Pinpoint the cell where the given text exists, returning its (X, Y) midpoint coordinate. 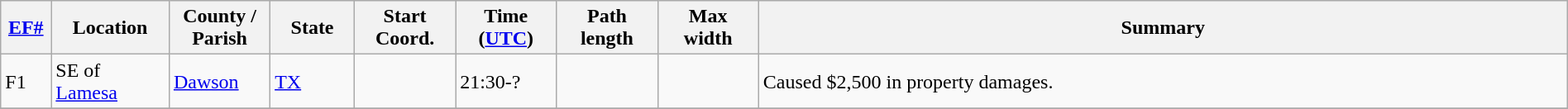
TX (313, 81)
Start Coord. (404, 28)
Max width (708, 28)
SE of Lamesa (111, 81)
21:30-? (506, 81)
County / Parish (219, 28)
F1 (26, 81)
Time (UTC) (506, 28)
Dawson (219, 81)
State (313, 28)
Summary (1163, 28)
Caused $2,500 in property damages. (1163, 81)
EF# (26, 28)
Path length (607, 28)
Location (111, 28)
